Scan for the cell matching the given text and deliver its [x, y] coordinate at center. 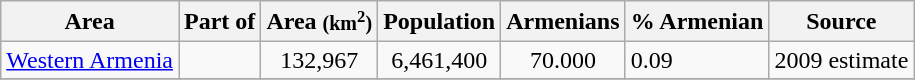
2009 estimate [842, 60]
Area [90, 21]
6,461,400 [440, 60]
Armenians [563, 21]
% Armenian [697, 21]
132,967 [320, 60]
Western Armenia [90, 60]
70.000 [563, 60]
Part of [219, 21]
Source [842, 21]
Population [440, 21]
0.09 [697, 60]
Area (km2) [320, 21]
